Search for the cell housing the specified text and yield its (X, Y) center coordinate. 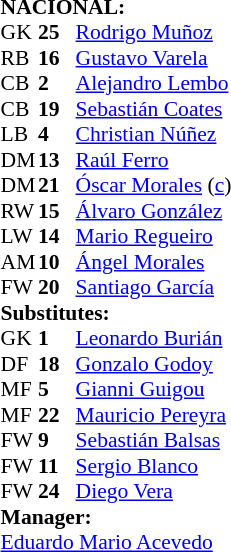
LW (20, 237)
22 (57, 415)
RW (20, 211)
DF (20, 364)
11 (57, 466)
16 (57, 58)
2 (57, 83)
19 (57, 109)
13 (57, 160)
4 (57, 135)
5 (57, 389)
21 (57, 185)
1 (57, 339)
LB (20, 135)
25 (57, 33)
10 (57, 262)
15 (57, 211)
14 (57, 237)
RB (20, 58)
20 (57, 287)
9 (57, 441)
24 (57, 491)
AM (20, 262)
18 (57, 364)
